Scan for the cell matching the given text and deliver its (X, Y) coordinate at center. 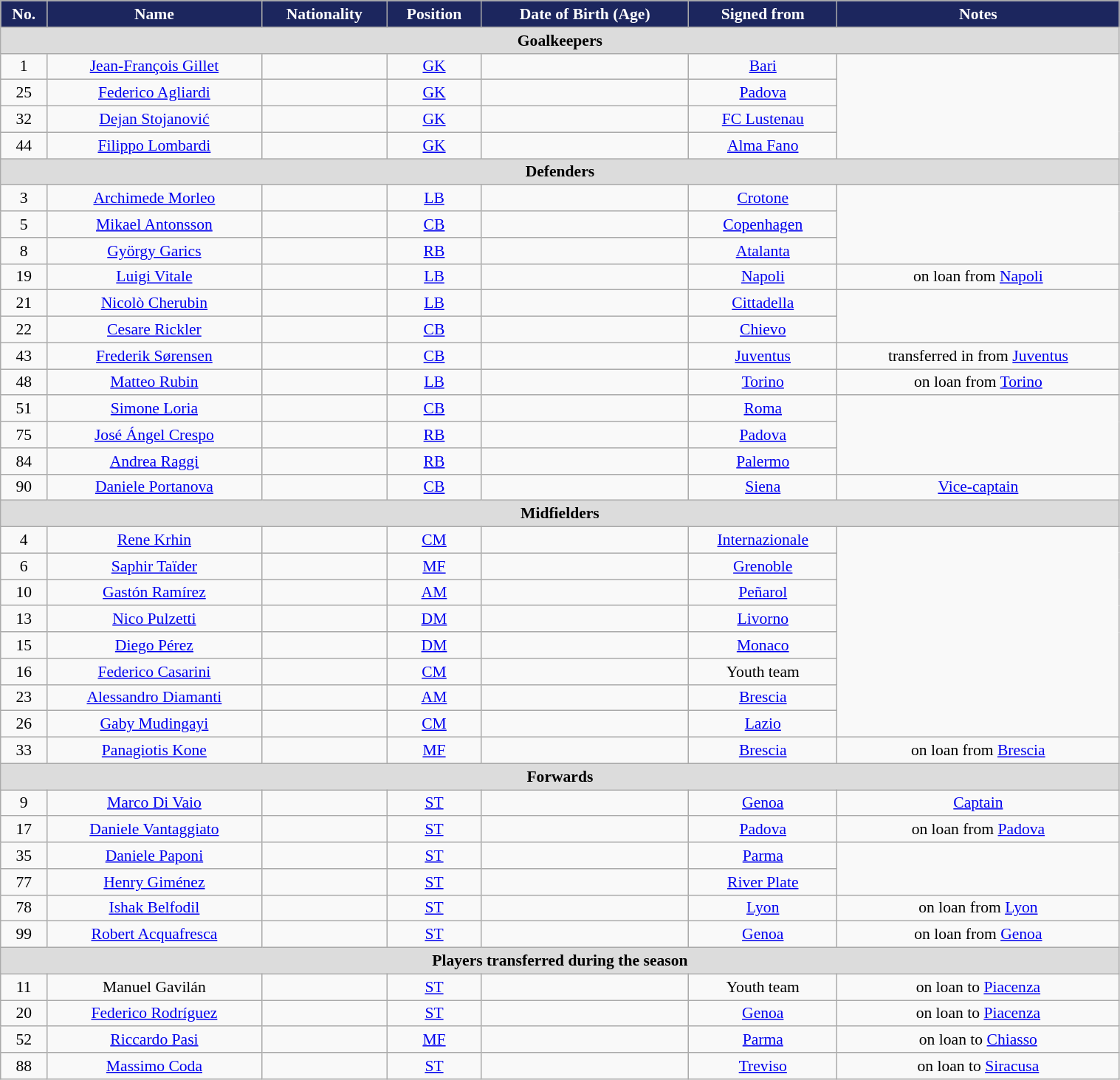
Federico Agliardi (154, 93)
Massimo Coda (154, 1066)
Lyon (763, 908)
Rene Krhin (154, 540)
4 (24, 540)
Notes (978, 14)
25 (24, 93)
Name (154, 14)
15 (24, 645)
19 (24, 277)
Nico Pulzetti (154, 619)
78 (24, 908)
Alessandro Diamanti (154, 698)
Siena (763, 487)
Midfielders (560, 514)
Napoli (763, 277)
Palermo (763, 461)
Signed from (763, 14)
Daniele Vantaggiato (154, 830)
on loan to Chiasso (978, 1040)
Andrea Raggi (154, 461)
Panagiotis Kone (154, 751)
Mikael Antonsson (154, 224)
Daniele Paponi (154, 856)
Lazio (763, 724)
17 (24, 830)
Grenoble (763, 566)
Cittadella (763, 303)
20 (24, 1014)
Jean-François Gillet (154, 66)
8 (24, 251)
José Ángel Crespo (154, 435)
Alma Fano (763, 145)
51 (24, 409)
Internazionale (763, 540)
Monaco (763, 645)
Defenders (560, 172)
Torino (763, 382)
26 (24, 724)
23 (24, 698)
Date of Birth (Age) (585, 14)
3 (24, 199)
Nicolò Cherubin (154, 303)
Gastón Ramírez (154, 593)
Daniele Portanova (154, 487)
33 (24, 751)
River Plate (763, 882)
13 (24, 619)
43 (24, 356)
Federico Rodríguez (154, 1014)
16 (24, 672)
on loan from Napoli (978, 277)
Riccardo Pasi (154, 1040)
on loan to Siracusa (978, 1066)
1 (24, 66)
Chievo (763, 330)
Vice-captain (978, 487)
Gaby Mudingayi (154, 724)
on loan from Torino (978, 382)
transferred in from Juventus (978, 356)
György Garics (154, 251)
Players transferred during the season (560, 961)
Copenhagen (763, 224)
on loan from Brescia (978, 751)
Treviso (763, 1066)
35 (24, 856)
Peñarol (763, 593)
9 (24, 803)
Archimede Morleo (154, 199)
Frederik Sørensen (154, 356)
5 (24, 224)
99 (24, 935)
on loan from Genoa (978, 935)
Filippo Lombardi (154, 145)
Manuel Gavilán (154, 987)
44 (24, 145)
10 (24, 593)
Position (434, 14)
Atalanta (763, 251)
Juventus (763, 356)
Bari (763, 66)
on loan from Lyon (978, 908)
Forwards (560, 777)
Livorno (763, 619)
Roma (763, 409)
21 (24, 303)
Diego Pérez (154, 645)
11 (24, 987)
Captain (978, 803)
Luigi Vitale (154, 277)
Marco Di Vaio (154, 803)
77 (24, 882)
Simone Loria (154, 409)
Henry Giménez (154, 882)
52 (24, 1040)
Robert Acquafresca (154, 935)
75 (24, 435)
48 (24, 382)
Nationality (324, 14)
Dejan Stojanović (154, 120)
32 (24, 120)
90 (24, 487)
No. (24, 14)
6 (24, 566)
88 (24, 1066)
Crotone (763, 199)
Goalkeepers (560, 41)
84 (24, 461)
Federico Casarini (154, 672)
FC Lustenau (763, 120)
Cesare Rickler (154, 330)
on loan from Padova (978, 830)
Ishak Belfodil (154, 908)
22 (24, 330)
Saphir Taïder (154, 566)
Matteo Rubin (154, 382)
